Provide the (X, Y) coordinate of the cell's center where the given text is located.  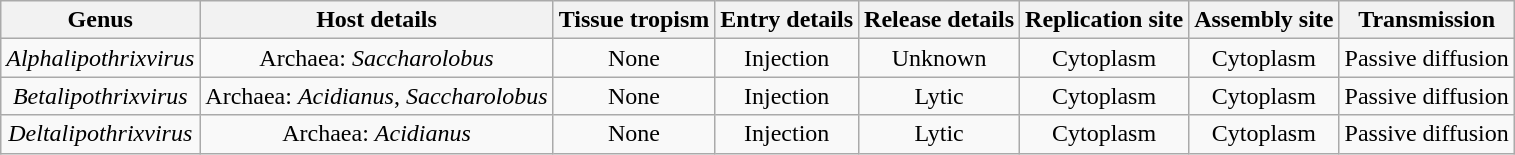
Assembly site (1264, 20)
Archaea: Saccharolobus (376, 58)
Deltalipothrixvirus (100, 134)
Alphalipothrixvirus (100, 58)
Betalipothrixvirus (100, 96)
Genus (100, 20)
Archaea: Acidianus (376, 134)
Replication site (1104, 20)
Host details (376, 20)
Release details (940, 20)
Archaea: Acidianus, Saccharolobus (376, 96)
Unknown (940, 58)
Tissue tropism (634, 20)
Transmission (1426, 20)
Entry details (787, 20)
